Pinpoint the cell where the given text exists, returning its [X, Y] midpoint coordinate. 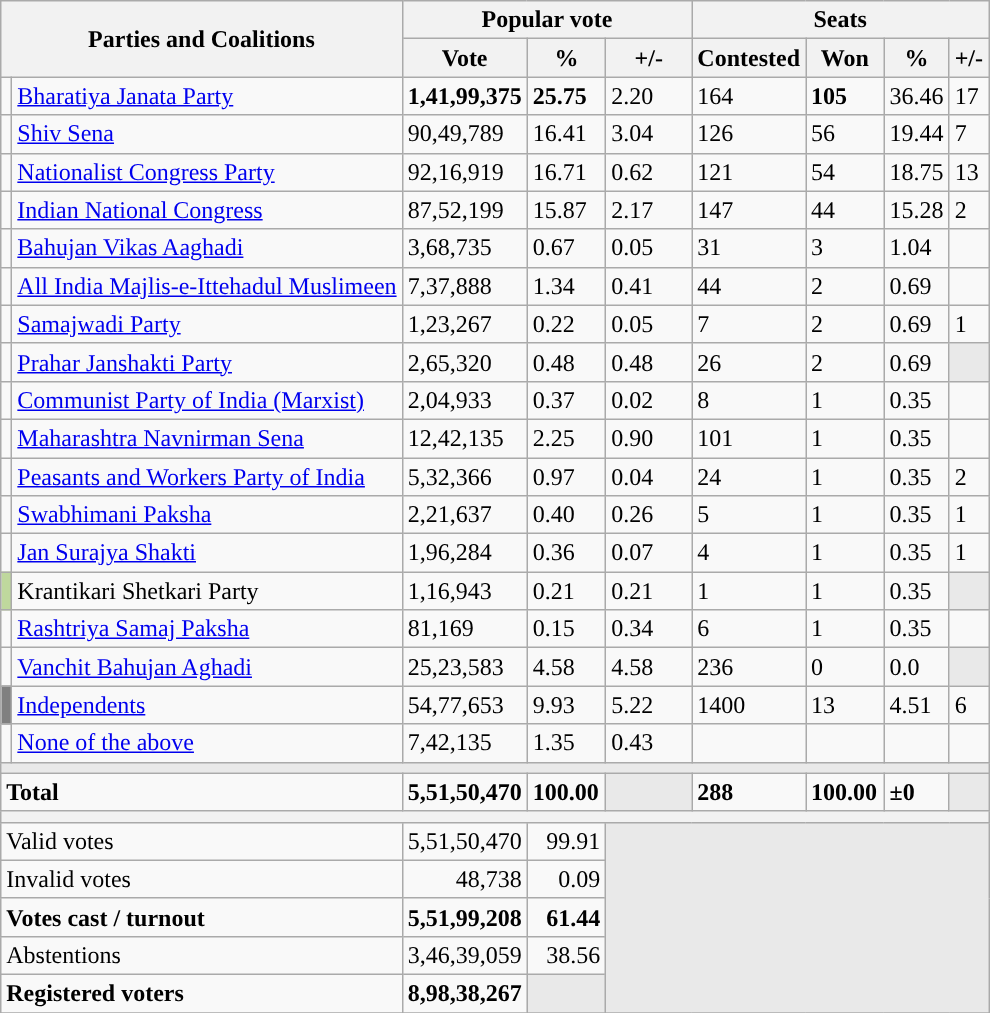
Abstentions [202, 955]
Valid votes [202, 841]
0.26 [649, 515]
19.44 [916, 134]
Bahujan Vikas Aaghadi [207, 248]
5,32,366 [464, 477]
None of the above [207, 743]
3,68,735 [464, 248]
2.20 [649, 96]
Popular vote [547, 20]
87,52,199 [464, 210]
Parties and Coalitions [202, 39]
Indian National Congress [207, 210]
36.46 [916, 96]
90,49,789 [464, 134]
1.35 [566, 743]
7,37,888 [464, 286]
Samajwadi Party [207, 324]
0.22 [566, 324]
Registered voters [202, 993]
Independents [207, 705]
2,65,320 [464, 362]
1400 [749, 705]
Swabhimani Paksha [207, 515]
1,41,99,375 [464, 96]
0.0 [916, 667]
Prahar Janshakti Party [207, 362]
31 [749, 248]
54,77,653 [464, 705]
3,46,39,059 [464, 955]
Vote [464, 58]
2.25 [566, 438]
5 [749, 515]
1,96,284 [464, 553]
0.90 [649, 438]
0.43 [649, 743]
Communist Party of India (Marxist) [207, 400]
16.71 [566, 172]
38.56 [566, 955]
Rashtriya Samaj Paksha [207, 629]
0.36 [566, 553]
Vanchit Bahujan Aghadi [207, 667]
1,23,267 [464, 324]
0.62 [649, 172]
126 [749, 134]
0.37 [566, 400]
61.44 [566, 917]
Krantikari Shetkari Party [207, 591]
0 [846, 667]
Invalid votes [202, 879]
18.75 [916, 172]
9.93 [566, 705]
25.75 [566, 96]
5.22 [649, 705]
236 [749, 667]
17 [968, 96]
Bharatiya Janata Party [207, 96]
All India Majlis-e-Ittehadul Muslimeen [207, 286]
0.02 [649, 400]
101 [749, 438]
Nationalist Congress Party [207, 172]
105 [846, 96]
0.15 [566, 629]
24 [749, 477]
164 [749, 96]
3.04 [649, 134]
7,42,135 [464, 743]
Jan Surajya Shakti [207, 553]
4 [749, 553]
0.09 [566, 879]
8 [749, 400]
121 [749, 172]
2,21,637 [464, 515]
2.17 [649, 210]
0.07 [649, 553]
Shiv Sena [207, 134]
0.40 [566, 515]
15.87 [566, 210]
15.28 [916, 210]
81,169 [464, 629]
Contested [749, 58]
0.34 [649, 629]
0.67 [566, 248]
Total [202, 792]
16.41 [566, 134]
±0 [916, 792]
Won [846, 58]
147 [749, 210]
2,04,933 [464, 400]
48,738 [464, 879]
99.91 [566, 841]
25,23,583 [464, 667]
4.51 [916, 705]
12,42,135 [464, 438]
Peasants and Workers Party of India [207, 477]
0.04 [649, 477]
0.97 [566, 477]
26 [749, 362]
8,98,38,267 [464, 993]
5,51,99,208 [464, 917]
1,16,943 [464, 591]
Maharashtra Navnirman Sena [207, 438]
92,16,919 [464, 172]
1.04 [916, 248]
54 [846, 172]
1.34 [566, 286]
288 [749, 792]
56 [846, 134]
0.41 [649, 286]
Votes cast / turnout [202, 917]
Seats [840, 20]
3 [846, 248]
